Extract the (x, y) coordinate from the center of the cell holding the provided text.  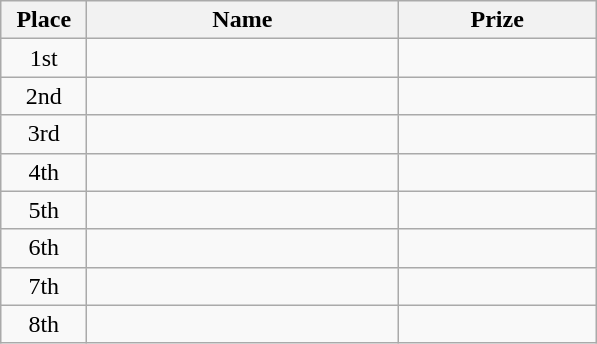
8th (44, 324)
7th (44, 286)
2nd (44, 96)
Name (242, 20)
5th (44, 210)
4th (44, 172)
Place (44, 20)
1st (44, 58)
3rd (44, 134)
6th (44, 248)
Prize (498, 20)
